From the cell containing the given text, extract its center point as [X, Y] coordinate. 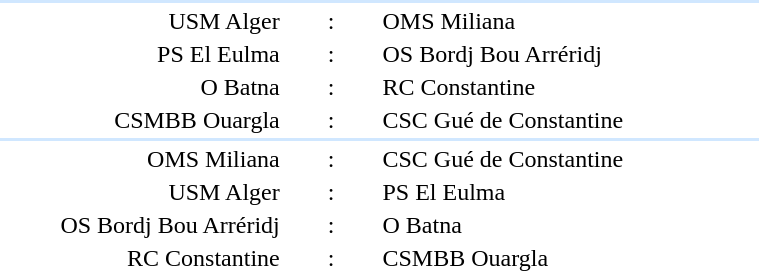
CSMBB Ouargla [140, 120]
RC Constantine [522, 87]
